Return [X, Y] of the center of cell containing provided text 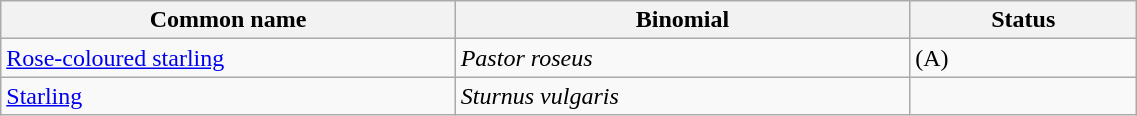
Pastor roseus [682, 58]
Common name [228, 20]
Starling [228, 96]
Sturnus vulgaris [682, 96]
Binomial [682, 20]
Status [1024, 20]
(A) [1024, 58]
Rose-coloured starling [228, 58]
